Determine the (X, Y) coordinate at the center of the cell enclosing the given text.  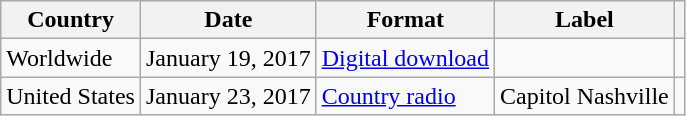
United States (71, 96)
Country (71, 20)
Date (228, 20)
Capitol Nashville (585, 96)
Digital download (405, 58)
Label (585, 20)
January 19, 2017 (228, 58)
Country radio (405, 96)
Worldwide (71, 58)
Format (405, 20)
January 23, 2017 (228, 96)
